Identify which cell holds the provided text, then report its [x, y] central coordinate. 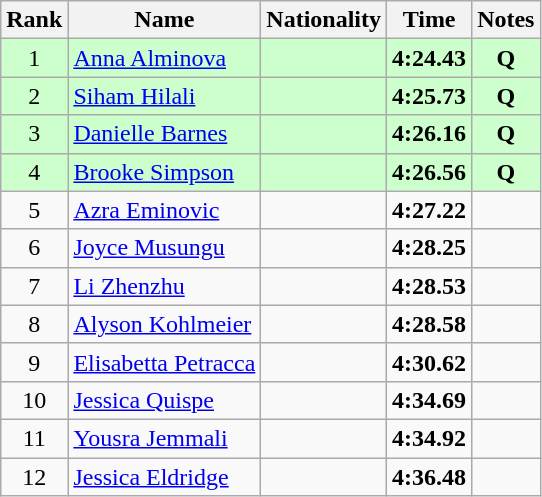
Danielle Barnes [164, 134]
4:27.22 [430, 210]
Jessica Eldridge [164, 477]
Elisabetta Petracca [164, 362]
11 [34, 438]
4:26.16 [430, 134]
8 [34, 324]
Name [164, 20]
Brooke Simpson [164, 172]
Joyce Musungu [164, 248]
Anna Alminova [164, 58]
4:28.58 [430, 324]
Siham Hilali [164, 96]
4:34.69 [430, 400]
9 [34, 362]
4 [34, 172]
4:36.48 [430, 477]
6 [34, 248]
12 [34, 477]
Li Zhenzhu [164, 286]
Rank [34, 20]
1 [34, 58]
Yousra Jemmali [164, 438]
2 [34, 96]
4:30.62 [430, 362]
10 [34, 400]
4:26.56 [430, 172]
Nationality [324, 20]
Notes [506, 20]
4:25.73 [430, 96]
4:28.53 [430, 286]
4:28.25 [430, 248]
Jessica Quispe [164, 400]
Alyson Kohlmeier [164, 324]
4:24.43 [430, 58]
4:34.92 [430, 438]
7 [34, 286]
5 [34, 210]
3 [34, 134]
Azra Eminovic [164, 210]
Time [430, 20]
